Find where the given text appears and provide that cell's center as [X, Y] coordinate. 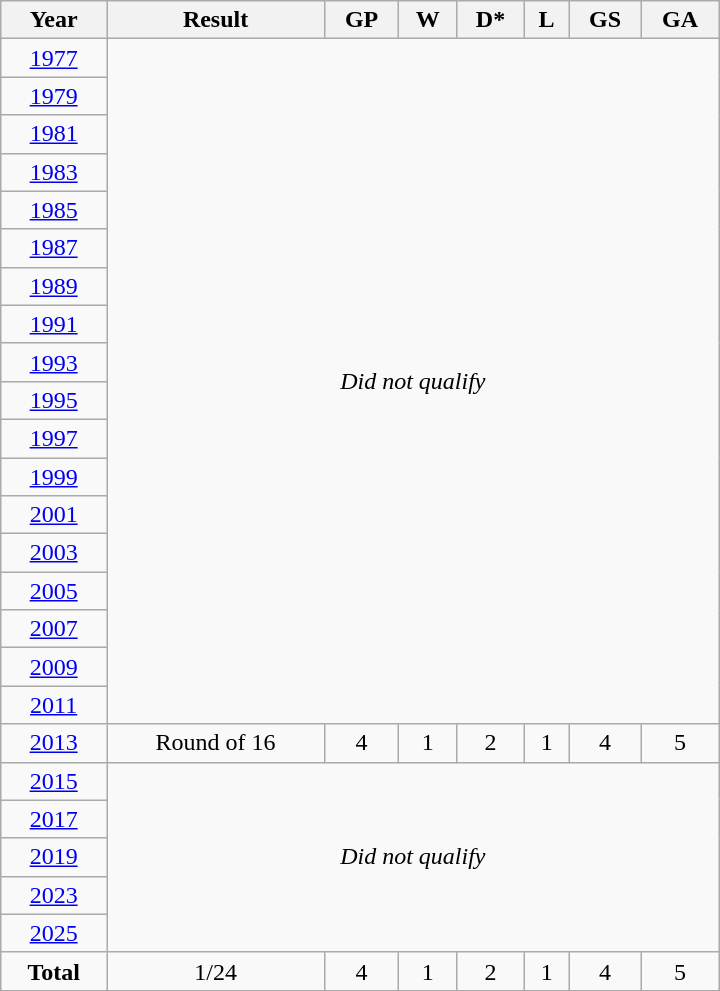
2025 [54, 933]
1989 [54, 286]
2011 [54, 705]
W [428, 20]
1/24 [215, 971]
1983 [54, 172]
2013 [54, 743]
D* [490, 20]
1997 [54, 438]
L [546, 20]
1977 [54, 58]
2009 [54, 667]
2005 [54, 591]
Round of 16 [215, 743]
GA [680, 20]
Result [215, 20]
2019 [54, 857]
1991 [54, 324]
1981 [54, 134]
GS [605, 20]
GP [362, 20]
1993 [54, 362]
Total [54, 971]
1987 [54, 248]
1979 [54, 96]
2003 [54, 553]
2001 [54, 515]
Year [54, 20]
2023 [54, 895]
2015 [54, 781]
1999 [54, 477]
2007 [54, 629]
2017 [54, 819]
1995 [54, 400]
1985 [54, 210]
